Provide the [X, Y] coordinate of the cell's center where the given text is located.  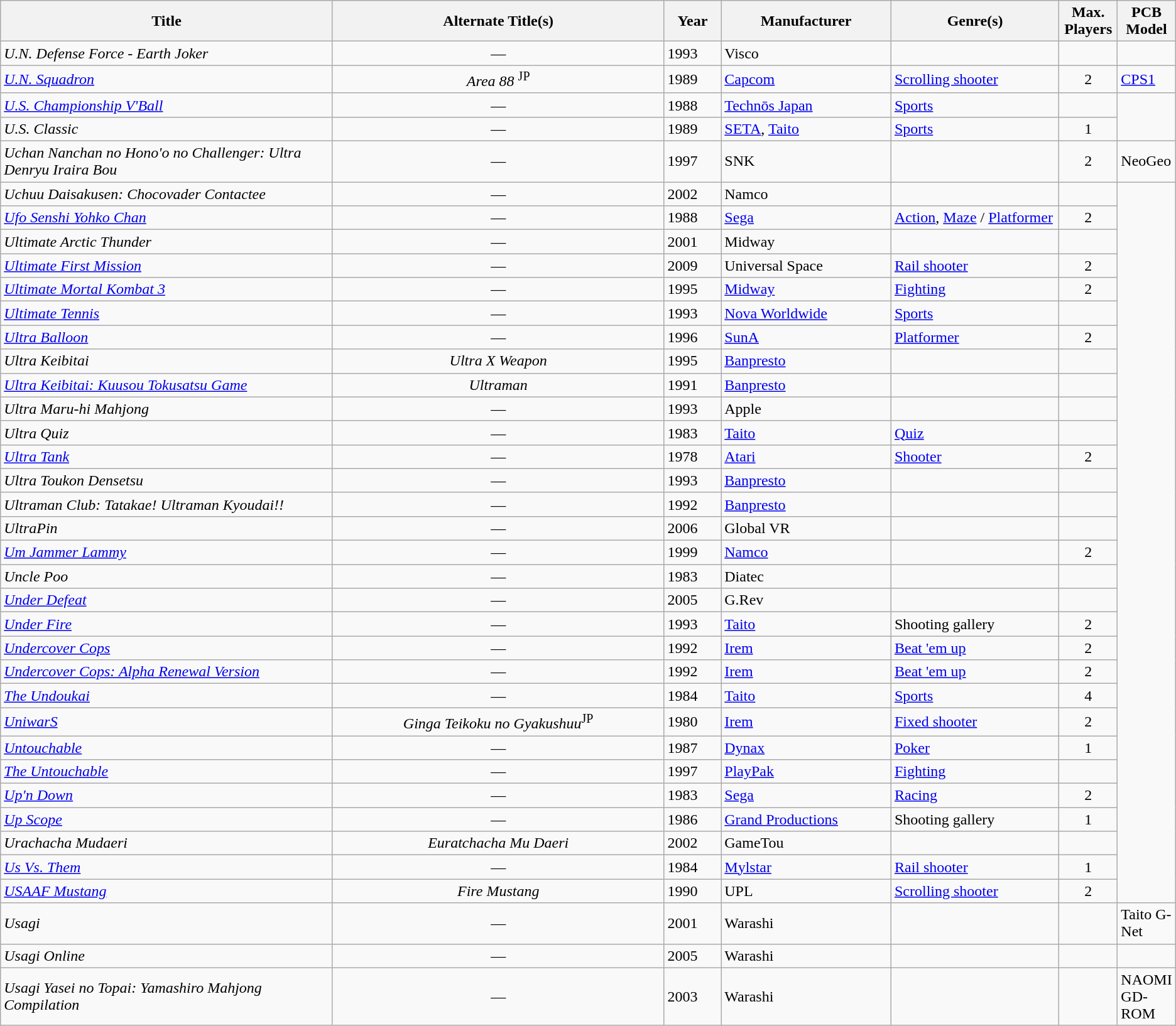
Year [692, 21]
Technōs Japan [807, 105]
USAAF Mustang [167, 891]
G.Rev [807, 600]
Taito G-Net [1146, 923]
1990 [692, 891]
1986 [692, 819]
SETA, Taito [807, 129]
Untouchable [167, 748]
Ultra Keibitai [167, 361]
Poker [975, 748]
U.N. Squadron [167, 79]
PlayPak [807, 772]
Undercover Cops: Alpha Renewal Version [167, 672]
SNK [807, 162]
Dynax [807, 748]
Ultimate Tennis [167, 313]
Quiz [975, 433]
Alternate Title(s) [498, 21]
2009 [692, 266]
Usagi [167, 923]
Ultraman [498, 385]
Uncle Poo [167, 576]
Area 88 JP [498, 79]
Mylstar [807, 867]
Grand Productions [807, 819]
Racing [975, 796]
Undercover Cops [167, 648]
U.N. Defense Force - Earth Joker [167, 53]
Up'n Down [167, 796]
Usagi Online [167, 956]
Ultra Keibitai: Kuusou Tokusatsu Game [167, 385]
Capcom [807, 79]
Ultra Balloon [167, 337]
NAOMI GD-ROM [1146, 996]
U.S. Classic [167, 129]
Platformer [975, 337]
Ultimate Arctic Thunder [167, 242]
2003 [692, 996]
1996 [692, 337]
Uchuu Daisakusen: Chocovader Contactee [167, 194]
Genre(s) [975, 21]
Up Scope [167, 819]
Ultra Quiz [167, 433]
The Undoukai [167, 696]
Uchan Nanchan no Hono'o no Challenger: Ultra Denryu Iraira Bou [167, 162]
Fixed shooter [975, 722]
Global VR [807, 528]
Ginga Teikoku no GyakushuuJP [498, 722]
Nova Worldwide [807, 313]
4 [1088, 696]
Ultimate Mortal Kombat 3 [167, 289]
Manufacturer [807, 21]
Ultra Tank [167, 456]
SunA [807, 337]
Max. Players [1088, 21]
U.S. Championship V'Ball [167, 105]
Urachacha Mudaeri [167, 843]
2006 [692, 528]
GameTou [807, 843]
Action, Maze / Platformer [975, 218]
Atari [807, 456]
1987 [692, 748]
UPL [807, 891]
Apple [807, 409]
Universal Space [807, 266]
Ultimate First Mission [167, 266]
The Untouchable [167, 772]
Under Fire [167, 624]
Visco [807, 53]
UniwarS [167, 722]
Ufo Senshi Yohko Chan [167, 218]
Under Defeat [167, 600]
CPS1 [1146, 79]
PCB Model [1146, 21]
1980 [692, 722]
Um Jammer Lammy [167, 553]
UltraPin [167, 528]
Ultra Toukon Densetsu [167, 480]
1978 [692, 456]
Ultra Maru-hi Mahjong [167, 409]
1991 [692, 385]
Us Vs. Them [167, 867]
Ultra X Weapon [498, 361]
Usagi Yasei no Topai: Yamashiro Mahjong Compilation [167, 996]
Euratchacha Mu Daeri [498, 843]
NeoGeo [1146, 162]
Title [167, 21]
Diatec [807, 576]
Shooter [975, 456]
1999 [692, 553]
Ultraman Club: Tatakae! Ultraman Kyoudai!! [167, 504]
Fire Mustang [498, 891]
